Provide the [x, y] coordinate of the cell's center where the given text is located.  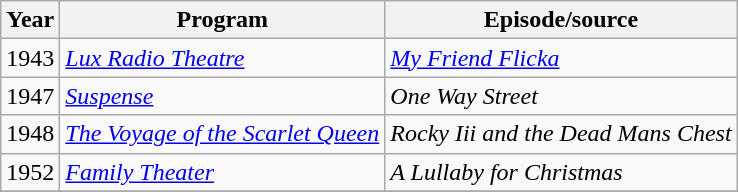
Suspense [222, 96]
1947 [30, 96]
My Friend Flicka [561, 58]
Program [222, 20]
One Way Street [561, 96]
Family Theater [222, 172]
1948 [30, 134]
1952 [30, 172]
A Lullaby for Christmas [561, 172]
Rocky Iii and the Dead Mans Chest [561, 134]
Lux Radio Theatre [222, 58]
The Voyage of the Scarlet Queen [222, 134]
Episode/source [561, 20]
1943 [30, 58]
Year [30, 20]
